Determine the (X, Y) coordinate at the center of the cell enclosing the given text.  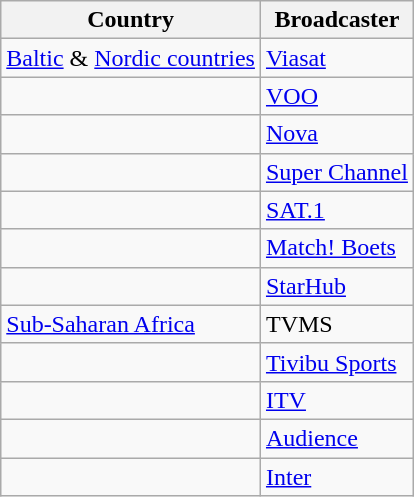
Audience (336, 438)
Baltic & Nordic countries (131, 58)
Inter (336, 477)
Sub-Saharan Africa (131, 324)
Match! Boets (336, 248)
VOO (336, 96)
Viasat (336, 58)
StarHub (336, 286)
Tivibu Sports (336, 362)
TVMS (336, 324)
Nova (336, 134)
Country (131, 20)
SAT.1 (336, 210)
ITV (336, 400)
Super Channel (336, 172)
Broadcaster (336, 20)
